Extract the [x, y] coordinate from the center of the cell holding the provided text.  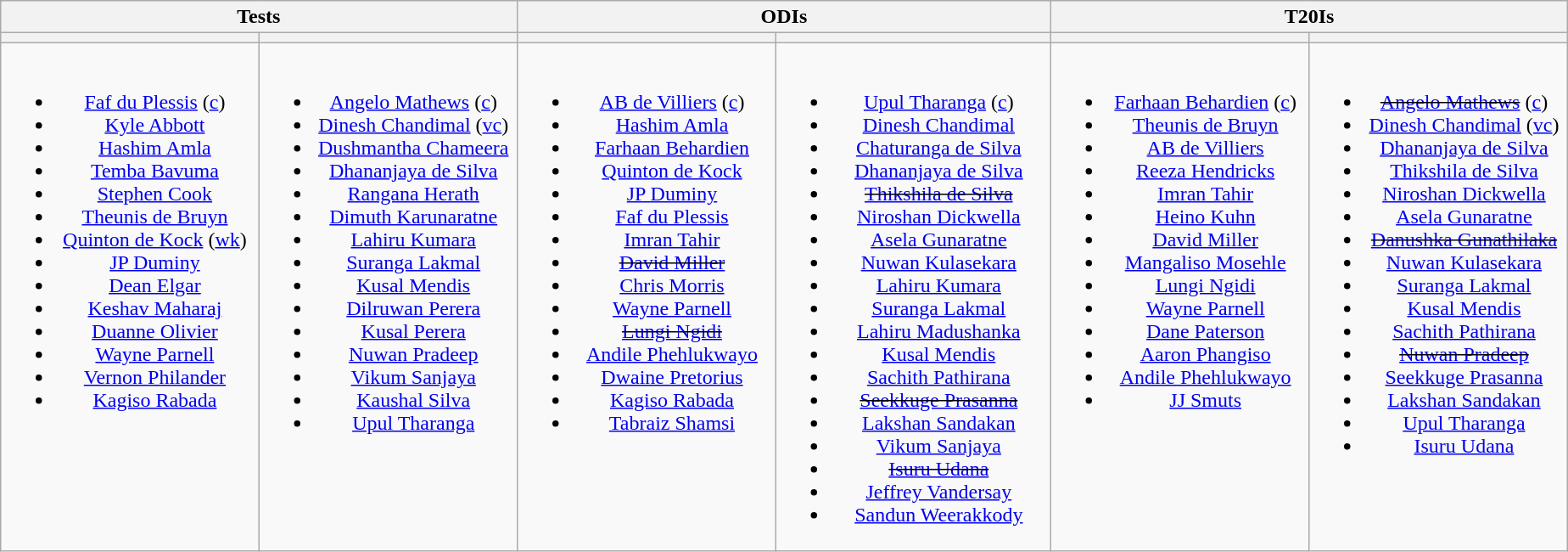
T20Is [1309, 17]
Tests [259, 17]
ODIs [784, 17]
